Determine the [X, Y] coordinate at the center of the cell enclosing the given text.  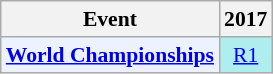
World Championships [110, 55]
2017 [246, 19]
Event [110, 19]
R1 [246, 55]
